Search for the cell housing the specified text and yield its (x, y) center coordinate. 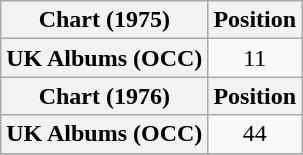
Chart (1975) (104, 20)
11 (255, 58)
Chart (1976) (104, 96)
44 (255, 134)
